Return [x, y] of the center of cell containing provided text 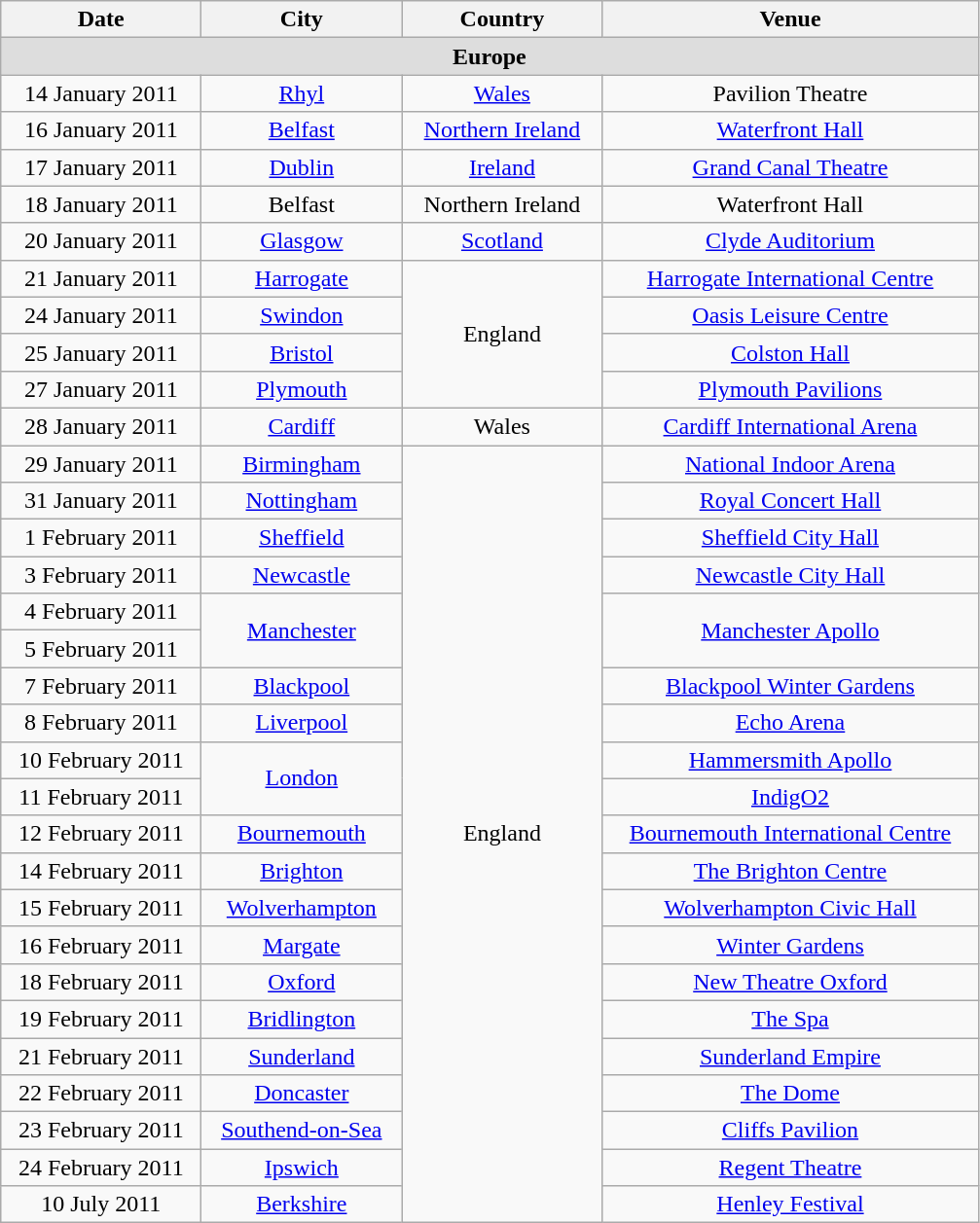
New Theatre Oxford [790, 982]
Newcastle [302, 575]
IndigO2 [790, 797]
Echo Arena [790, 723]
1 February 2011 [101, 538]
Oxford [302, 982]
Royal Concert Hall [790, 501]
Wolverhampton Civic Hall [790, 908]
Grand Canal Theatre [790, 167]
Ireland [502, 167]
14 January 2011 [101, 93]
Dublin [302, 167]
20 January 2011 [101, 241]
18 January 2011 [101, 204]
21 February 2011 [101, 1056]
Bournemouth International Centre [790, 834]
The Brighton Centre [790, 871]
Venue [790, 19]
The Spa [790, 1019]
Glasgow [302, 241]
25 January 2011 [101, 352]
28 January 2011 [101, 426]
Winter Gardens [790, 945]
19 February 2011 [101, 1019]
Bridlington [302, 1019]
Cliffs Pavilion [790, 1131]
14 February 2011 [101, 871]
31 January 2011 [101, 501]
Manchester [302, 630]
21 January 2011 [101, 278]
Sunderland [302, 1056]
18 February 2011 [101, 982]
Colston Hall [790, 352]
23 February 2011 [101, 1131]
Europe [490, 56]
Blackpool [302, 686]
Cardiff [302, 426]
16 January 2011 [101, 130]
Liverpool [302, 723]
27 January 2011 [101, 389]
12 February 2011 [101, 834]
Southend-on-Sea [302, 1131]
Rhyl [302, 93]
Country [502, 19]
Wolverhampton [302, 908]
Newcastle City Hall [790, 575]
Harrogate [302, 278]
Plymouth [302, 389]
8 February 2011 [101, 723]
Bristol [302, 352]
The Dome [790, 1094]
24 February 2011 [101, 1168]
11 February 2011 [101, 797]
10 July 2011 [101, 1205]
Clyde Auditorium [790, 241]
22 February 2011 [101, 1094]
Sheffield [302, 538]
Cardiff International Arena [790, 426]
16 February 2011 [101, 945]
17 January 2011 [101, 167]
Date [101, 19]
Birmingham [302, 464]
Sheffield City Hall [790, 538]
Oasis Leisure Centre [790, 315]
3 February 2011 [101, 575]
4 February 2011 [101, 612]
Brighton [302, 871]
Plymouth Pavilions [790, 389]
15 February 2011 [101, 908]
Manchester Apollo [790, 630]
Bournemouth [302, 834]
Ipswich [302, 1168]
Swindon [302, 315]
Scotland [502, 241]
City [302, 19]
Pavilion Theatre [790, 93]
London [302, 778]
Harrogate International Centre [790, 278]
Berkshire [302, 1205]
Sunderland Empire [790, 1056]
10 February 2011 [101, 760]
Hammersmith Apollo [790, 760]
29 January 2011 [101, 464]
Regent Theatre [790, 1168]
Henley Festival [790, 1205]
24 January 2011 [101, 315]
5 February 2011 [101, 649]
Blackpool Winter Gardens [790, 686]
7 February 2011 [101, 686]
National Indoor Arena [790, 464]
Margate [302, 945]
Nottingham [302, 501]
Doncaster [302, 1094]
